Return (X, Y) of the center of cell containing provided text 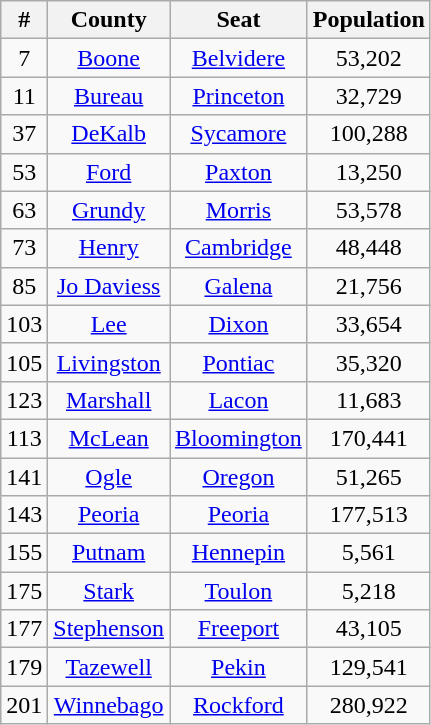
5,218 (368, 591)
48,448 (368, 248)
Rockford (239, 705)
Pontiac (239, 362)
177,513 (368, 515)
Galena (239, 286)
155 (24, 553)
85 (24, 286)
175 (24, 591)
11,683 (368, 400)
33,654 (368, 324)
Paxton (239, 172)
129,541 (368, 667)
Stephenson (109, 629)
170,441 (368, 438)
123 (24, 400)
Jo Daviess (109, 286)
11 (24, 96)
143 (24, 515)
DeKalb (109, 134)
103 (24, 324)
Sycamore (239, 134)
113 (24, 438)
21,756 (368, 286)
Winnebago (109, 705)
Stark (109, 591)
Seat (239, 20)
280,922 (368, 705)
Bureau (109, 96)
37 (24, 134)
Grundy (109, 210)
Boone (109, 58)
Marshall (109, 400)
5,561 (368, 553)
43,105 (368, 629)
Putnam (109, 553)
201 (24, 705)
Toulon (239, 591)
53 (24, 172)
Princeton (239, 96)
Belvidere (239, 58)
63 (24, 210)
7 (24, 58)
Tazewell (109, 667)
177 (24, 629)
141 (24, 477)
Lacon (239, 400)
Ford (109, 172)
35,320 (368, 362)
Lee (109, 324)
Freeport (239, 629)
53,578 (368, 210)
# (24, 20)
179 (24, 667)
Morris (239, 210)
Oregon (239, 477)
Dixon (239, 324)
Bloomington (239, 438)
Livingston (109, 362)
Population (368, 20)
County (109, 20)
13,250 (368, 172)
73 (24, 248)
McLean (109, 438)
105 (24, 362)
Ogle (109, 477)
53,202 (368, 58)
32,729 (368, 96)
Pekin (239, 667)
Hennepin (239, 553)
100,288 (368, 134)
Cambridge (239, 248)
Henry (109, 248)
51,265 (368, 477)
